Find where the given text appears and provide that cell's center as (X, Y) coordinate. 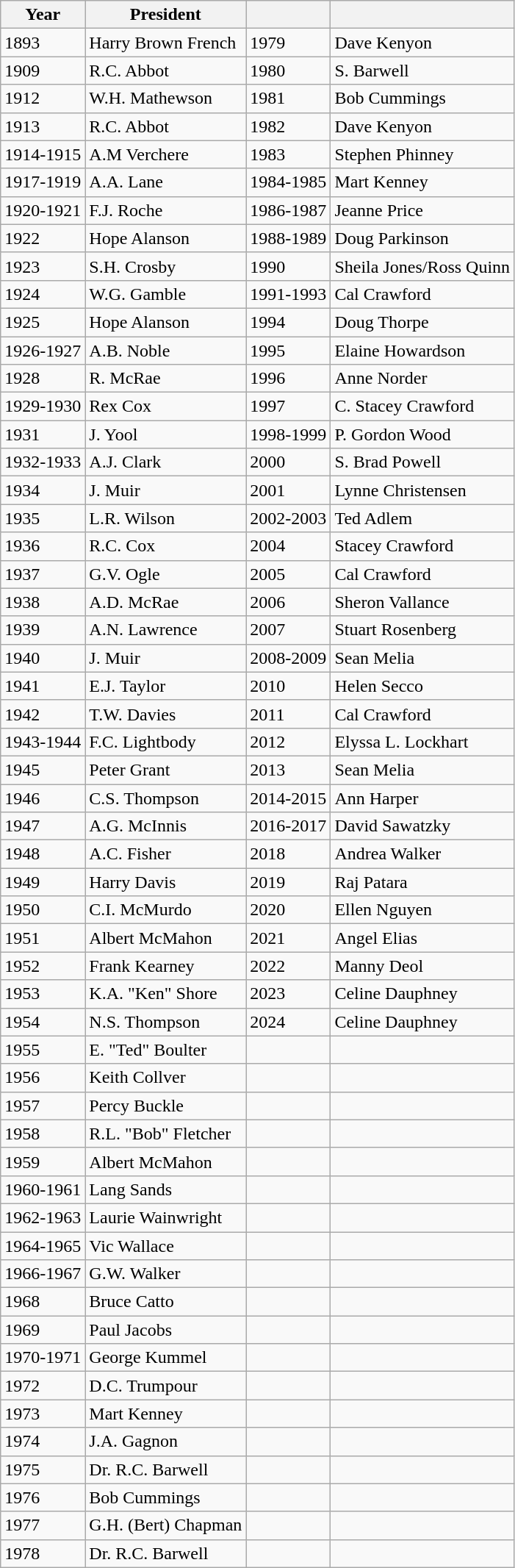
1994 (288, 322)
2012 (288, 742)
2010 (288, 686)
2000 (288, 462)
2007 (288, 630)
Elyssa L. Lockhart (422, 742)
J.A. Gagnon (166, 1442)
A.M Verchere (166, 154)
1995 (288, 351)
1942 (43, 714)
2004 (288, 546)
2019 (288, 882)
1924 (43, 294)
G.V. Ogle (166, 574)
1982 (288, 126)
2011 (288, 714)
1996 (288, 379)
2018 (288, 854)
Stephen Phinney (422, 154)
1938 (43, 602)
2001 (288, 490)
R.C. Cox (166, 546)
Harry Davis (166, 882)
A.G. McInnis (166, 826)
David Sawatzky (422, 826)
1984-1985 (288, 182)
1926-1927 (43, 351)
1923 (43, 266)
W.H. Mathewson (166, 99)
2016-2017 (288, 826)
1922 (43, 238)
Frank Kearney (166, 966)
Peter Grant (166, 770)
A.B. Noble (166, 351)
Doug Parkinson (422, 238)
R.L. "Bob" Fletcher (166, 1134)
1948 (43, 854)
1979 (288, 43)
1998-1999 (288, 434)
1951 (43, 938)
1950 (43, 910)
2005 (288, 574)
1945 (43, 770)
J. Yool (166, 434)
N.S. Thompson (166, 1022)
L.R. Wilson (166, 518)
S.H. Crosby (166, 266)
G.H. (Bert) Chapman (166, 1525)
Elaine Howardson (422, 351)
2014-2015 (288, 798)
1977 (43, 1525)
Rex Cox (166, 407)
1947 (43, 826)
A.D. McRae (166, 602)
1914-1915 (43, 154)
Sheila Jones/Ross Quinn (422, 266)
2013 (288, 770)
1936 (43, 546)
1974 (43, 1442)
A.C. Fisher (166, 854)
2024 (288, 1022)
1939 (43, 630)
P. Gordon Wood (422, 434)
1986-1987 (288, 210)
1946 (43, 798)
Stacey Crawford (422, 546)
Ted Adlem (422, 518)
Helen Secco (422, 686)
1925 (43, 322)
1981 (288, 99)
S. Brad Powell (422, 462)
1976 (43, 1497)
F.J. Roche (166, 210)
Manny Deol (422, 966)
Ann Harper (422, 798)
G.W. Walker (166, 1274)
1983 (288, 154)
1932-1933 (43, 462)
1920-1921 (43, 210)
Angel Elias (422, 938)
K.A. "Ken" Shore (166, 994)
E. "Ted" Boulter (166, 1050)
Percy Buckle (166, 1106)
1937 (43, 574)
C.S. Thompson (166, 798)
1941 (43, 686)
1988-1989 (288, 238)
1952 (43, 966)
1975 (43, 1469)
2020 (288, 910)
1969 (43, 1330)
1957 (43, 1106)
Paul Jacobs (166, 1330)
F.C. Lightbody (166, 742)
Ellen Nguyen (422, 910)
D.C. Trumpour (166, 1386)
Raj Patara (422, 882)
1928 (43, 379)
Andrea Walker (422, 854)
1935 (43, 518)
2008-2009 (288, 658)
1991-1993 (288, 294)
1966-1967 (43, 1274)
1970-1971 (43, 1358)
S. Barwell (422, 71)
Lang Sands (166, 1189)
Harry Brown French (166, 43)
2006 (288, 602)
1968 (43, 1302)
1912 (43, 99)
T.W. Davies (166, 714)
1956 (43, 1078)
2023 (288, 994)
1934 (43, 490)
1917-1919 (43, 182)
Doug Thorpe (422, 322)
1964-1965 (43, 1246)
C. Stacey Crawford (422, 407)
1949 (43, 882)
1973 (43, 1414)
2021 (288, 938)
Bruce Catto (166, 1302)
1962-1963 (43, 1217)
Keith Collver (166, 1078)
George Kummel (166, 1358)
2022 (288, 966)
Stuart Rosenberg (422, 630)
President (166, 15)
1978 (43, 1553)
Anne Norder (422, 379)
Sheron Vallance (422, 602)
E.J. Taylor (166, 686)
1960-1961 (43, 1189)
Jeanne Price (422, 210)
Lynne Christensen (422, 490)
1990 (288, 266)
1997 (288, 407)
Laurie Wainwright (166, 1217)
1959 (43, 1161)
1931 (43, 434)
1893 (43, 43)
A.A. Lane (166, 182)
1955 (43, 1050)
1940 (43, 658)
R. McRae (166, 379)
1954 (43, 1022)
1943-1944 (43, 742)
Vic Wallace (166, 1246)
1972 (43, 1386)
C.I. McMurdo (166, 910)
2002-2003 (288, 518)
1913 (43, 126)
1980 (288, 71)
Year (43, 15)
W.G. Gamble (166, 294)
A.J. Clark (166, 462)
1958 (43, 1134)
1953 (43, 994)
1929-1930 (43, 407)
A.N. Lawrence (166, 630)
1909 (43, 71)
